Extract the (x, y) coordinate from the center of the cell holding the provided text.  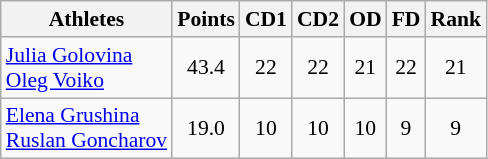
Rank (456, 19)
CD2 (318, 19)
Elena GrushinaRuslan Goncharov (86, 128)
19.0 (206, 128)
43.4 (206, 68)
Athletes (86, 19)
CD1 (266, 19)
OD (366, 19)
Points (206, 19)
FD (406, 19)
Julia GolovinaOleg Voiko (86, 68)
